Identify which cell holds the provided text, then report its [x, y] central coordinate. 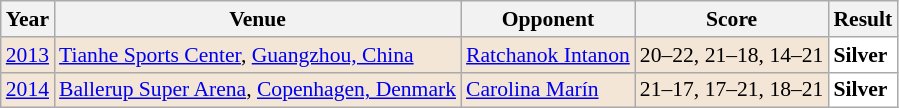
Ballerup Super Arena, Copenhagen, Denmark [258, 90]
Score [732, 19]
2014 [28, 90]
Ratchanok Intanon [548, 55]
Result [862, 19]
Opponent [548, 19]
Tianhe Sports Center, Guangzhou, China [258, 55]
21–17, 17–21, 18–21 [732, 90]
2013 [28, 55]
Carolina Marín [548, 90]
Venue [258, 19]
20–22, 21–18, 14–21 [732, 55]
Year [28, 19]
